Extract the (X, Y) coordinate from the center of the cell holding the provided text.  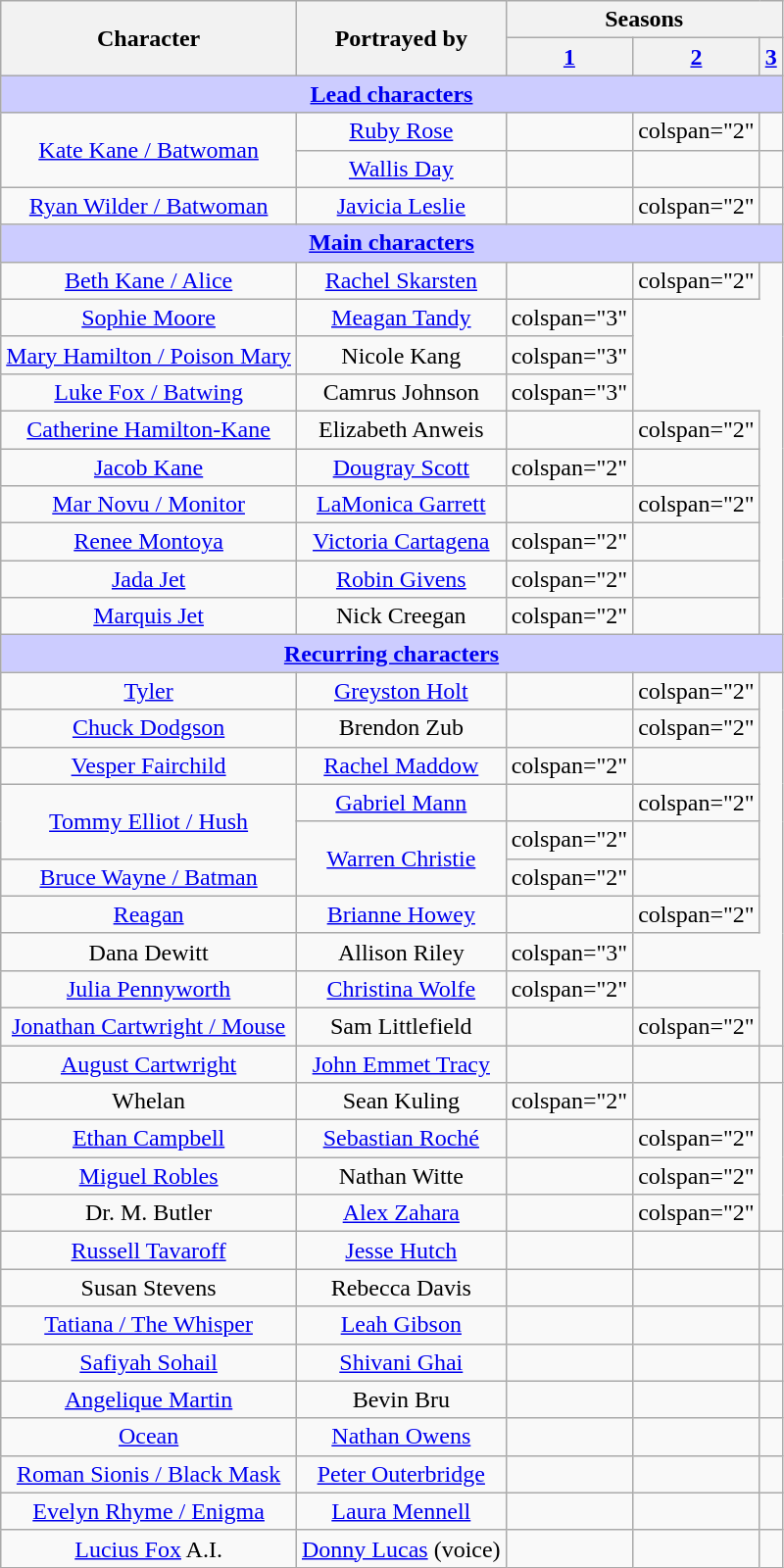
Renee Montoya (149, 542)
Recurring characters (392, 654)
Allison Riley (401, 952)
Lucius Fox A.I. (149, 1548)
Evelyn Rhyme / Enigma (149, 1511)
Lead characters (392, 94)
Camrus Johnson (401, 392)
Brendon Zub (401, 728)
Seasons (644, 20)
Ruby Rose (401, 131)
Rebecca Davis (401, 1288)
Russell Tavaroff (149, 1250)
Ethan Campbell (149, 1139)
Nicole Kang (401, 355)
Alex Zahara (401, 1213)
Laura Mennell (401, 1511)
Roman Sionis / Black Mask (149, 1474)
Shivani Ghai (401, 1362)
2 (697, 57)
Tommy Elliot / Hush (149, 821)
Victoria Cartagena (401, 542)
Vesper Fairchild (149, 765)
Luke Fox / Batwing (149, 392)
August Cartwright (149, 1063)
Ocean (149, 1437)
Safiyah Sohail (149, 1362)
Sebastian Roché (401, 1139)
Tatiana / The Whisper (149, 1325)
Jacob Kane (149, 467)
Angelique Martin (149, 1399)
Tyler (149, 691)
Miguel Robles (149, 1176)
Catherine Hamilton-Kane (149, 429)
Jada Jet (149, 579)
Warren Christie (401, 858)
John Emmet Tracy (401, 1063)
Leah Gibson (401, 1325)
Nick Creegan (401, 616)
Brianne Howey (401, 914)
Dougray Scott (401, 467)
Kate Kane / Batwoman (149, 150)
LaMonica Garrett (401, 505)
Jonathan Cartwright / Mouse (149, 1026)
Gabriel Mann (401, 803)
Dana Dewitt (149, 952)
Beth Kane / Alice (149, 280)
Dr. M. Butler (149, 1213)
Character (149, 38)
Robin Givens (401, 579)
Whelan (149, 1102)
Wallis Day (401, 169)
Rachel Maddow (401, 765)
Mar Novu / Monitor (149, 505)
3 (770, 57)
Donny Lucas (voice) (401, 1548)
Christina Wolfe (401, 989)
Nathan Owens (401, 1437)
Marquis Jet (149, 616)
Sam Littlefield (401, 1026)
Elizabeth Anweis (401, 429)
Chuck Dodgson (149, 728)
1 (569, 57)
Greyston Holt (401, 691)
Sean Kuling (401, 1102)
Mary Hamilton / Poison Mary (149, 355)
Julia Pennyworth (149, 989)
Susan Stevens (149, 1288)
Reagan (149, 914)
Portrayed by (401, 38)
Javicia Leslie (401, 206)
Main characters (392, 243)
Sophie Moore (149, 318)
Meagan Tandy (401, 318)
Nathan Witte (401, 1176)
Peter Outerbridge (401, 1474)
Rachel Skarsten (401, 280)
Jesse Hutch (401, 1250)
Bruce Wayne / Batman (149, 877)
Ryan Wilder / Batwoman (149, 206)
Bevin Bru (401, 1399)
